Return the [x, y] coordinate for the center point of the cell that contains the specified text.  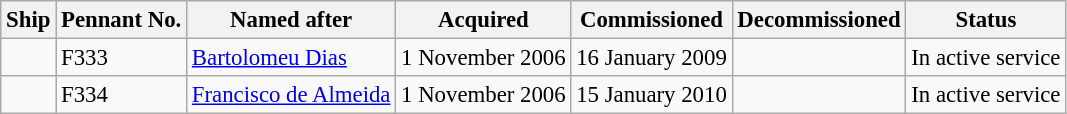
F334 [122, 95]
F333 [122, 58]
15 January 2010 [652, 95]
Commissioned [652, 20]
Acquired [484, 20]
Pennant No. [122, 20]
Bartolomeu Dias [292, 58]
Francisco de Almeida [292, 95]
Decommissioned [819, 20]
Named after [292, 20]
Status [986, 20]
16 January 2009 [652, 58]
Ship [28, 20]
